From the cell containing the given text, extract its center point as [X, Y] coordinate. 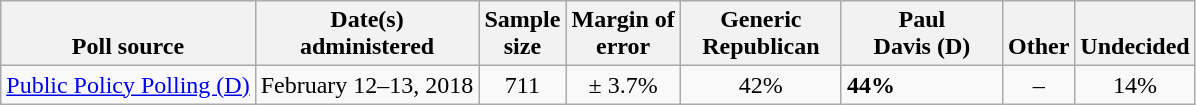
– [1038, 85]
± 3.7% [623, 85]
711 [522, 85]
Margin oferror [623, 34]
44% [922, 85]
GenericRepublican [760, 34]
14% [1135, 85]
Other [1038, 34]
42% [760, 85]
Poll source [128, 34]
February 12–13, 2018 [367, 85]
Undecided [1135, 34]
Public Policy Polling (D) [128, 85]
PaulDavis (D) [922, 34]
Samplesize [522, 34]
Date(s)administered [367, 34]
